Pinpoint the cell where the given text exists, returning its [X, Y] midpoint coordinate. 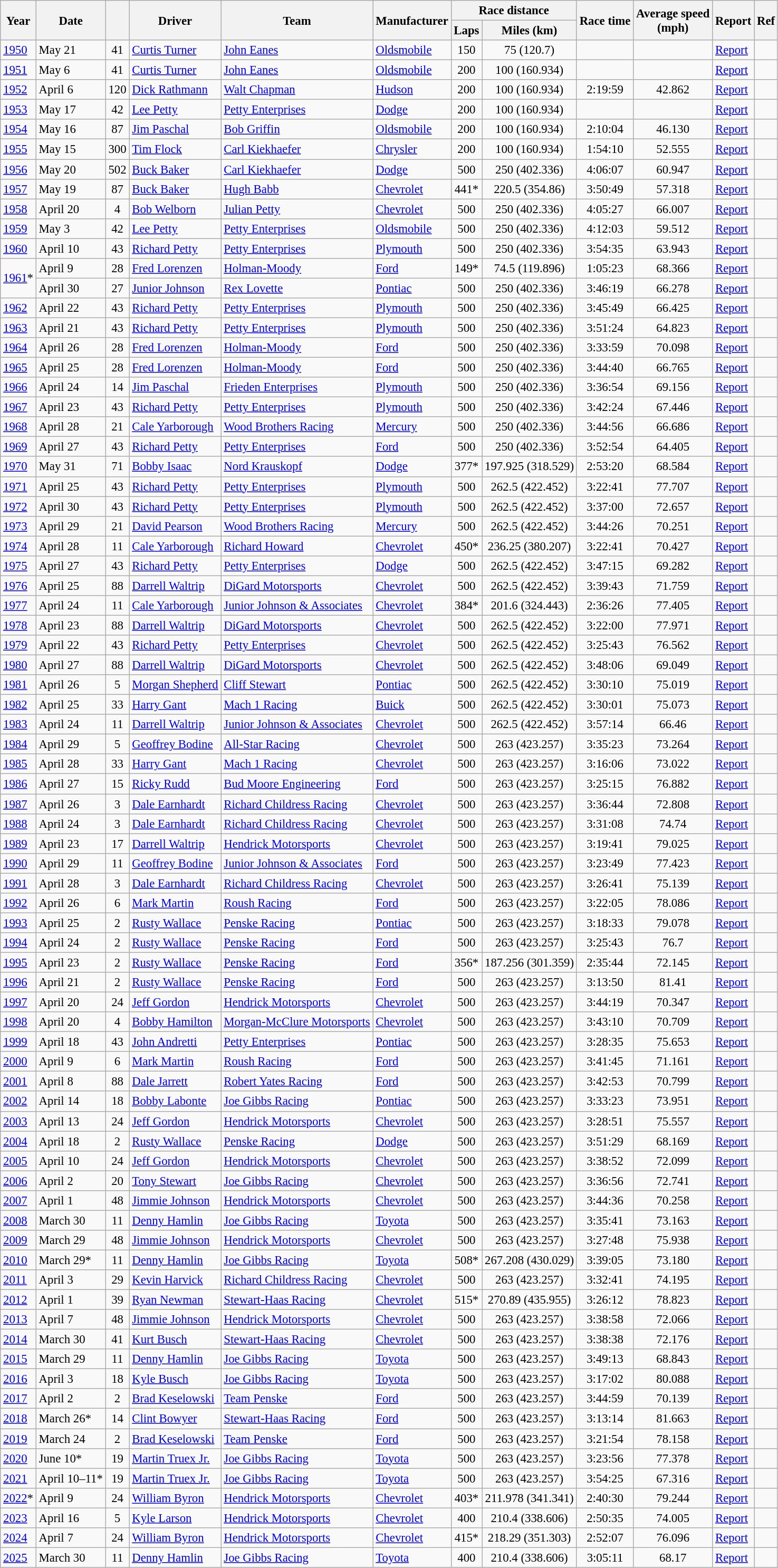
2012 [18, 1300]
3:37:00 [604, 506]
Race time [604, 20]
April 6 [71, 90]
1951 [18, 70]
2013 [18, 1320]
3:26:12 [604, 1300]
Rex Lovette [297, 288]
2011 [18, 1280]
3:35:23 [604, 744]
502 [117, 169]
May 20 [71, 169]
May 16 [71, 129]
66.686 [673, 427]
May 21 [71, 50]
3:27:48 [604, 1240]
66.425 [673, 308]
John Andretti [175, 1042]
20 [117, 1181]
2002 [18, 1102]
75.139 [673, 883]
3:31:08 [604, 824]
78.086 [673, 903]
70.709 [673, 1022]
Cliff Stewart [297, 685]
3:23:56 [604, 1458]
2:50:35 [604, 1518]
3:36:44 [604, 804]
1990 [18, 863]
3:44:59 [604, 1399]
Chrysler [412, 149]
1989 [18, 844]
Hugh Babb [297, 189]
Morgan Shepherd [175, 685]
3:26:41 [604, 883]
270.89 (435.955) [530, 1300]
March 29* [71, 1260]
73.022 [673, 764]
3:39:43 [604, 586]
1994 [18, 943]
1999 [18, 1042]
3:30:01 [604, 705]
David Pearson [175, 526]
May 19 [71, 189]
Laps [466, 31]
267.208 (430.029) [530, 1260]
1971 [18, 486]
67.316 [673, 1478]
2016 [18, 1379]
April 14 [71, 1102]
2005 [18, 1161]
66.278 [673, 288]
1982 [18, 705]
79.078 [673, 923]
March 24 [71, 1439]
3:41:45 [604, 1062]
2020 [18, 1458]
3:16:06 [604, 764]
3:42:24 [604, 407]
April 10–11* [71, 1478]
All-Star Racing [297, 744]
73.951 [673, 1102]
Richard Howard [297, 546]
29 [117, 1280]
73.180 [673, 1260]
3:38:58 [604, 1320]
515* [466, 1300]
3:25:15 [604, 784]
27 [117, 288]
218.29 (351.303) [530, 1538]
75.653 [673, 1042]
81.663 [673, 1419]
300 [117, 149]
69.049 [673, 665]
75.073 [673, 705]
Ryan Newman [175, 1300]
3:51:29 [604, 1141]
3:54:25 [604, 1478]
May 17 [71, 110]
2010 [18, 1260]
72.808 [673, 804]
74.5 (119.896) [530, 269]
377* [466, 467]
149* [466, 269]
3:33:59 [604, 348]
Tim Flock [175, 149]
3:22:05 [604, 903]
39 [117, 1300]
72.657 [673, 506]
70.347 [673, 1002]
70.139 [673, 1399]
3:17:02 [604, 1379]
72.066 [673, 1320]
1961* [18, 279]
Frieden Enterprises [297, 387]
Bob Welborn [175, 209]
April 8 [71, 1082]
April 16 [71, 1518]
Walt Chapman [297, 90]
77.378 [673, 1458]
384* [466, 606]
2:40:30 [604, 1498]
78.823 [673, 1300]
1981 [18, 685]
2:10:04 [604, 129]
75 (120.7) [530, 50]
1954 [18, 129]
4:06:07 [604, 169]
1962 [18, 308]
415* [466, 1538]
52.555 [673, 149]
3:13:50 [604, 982]
Miles (km) [530, 31]
3:23:49 [604, 863]
1953 [18, 110]
57.318 [673, 189]
77.707 [673, 486]
2018 [18, 1419]
2003 [18, 1121]
3:44:36 [604, 1201]
59.512 [673, 228]
3:33:23 [604, 1102]
3:50:49 [604, 189]
201.6 (324.443) [530, 606]
May 15 [71, 149]
68.169 [673, 1141]
1979 [18, 645]
75.557 [673, 1121]
3:45:49 [604, 308]
3:35:41 [604, 1220]
78.158 [673, 1439]
Kyle Busch [175, 1379]
1955 [18, 149]
May 31 [71, 467]
80.088 [673, 1379]
3:39:05 [604, 1260]
Average speed(mph) [673, 20]
1969 [18, 447]
120 [117, 90]
3:13:14 [604, 1419]
187.256 (301.359) [530, 962]
April 13 [71, 1121]
2025 [18, 1557]
236.25 (380.207) [530, 546]
1978 [18, 625]
1980 [18, 665]
1983 [18, 724]
508* [466, 1260]
Ricky Rudd [175, 784]
1997 [18, 1002]
72.176 [673, 1340]
Kurt Busch [175, 1340]
76.7 [673, 943]
17 [117, 844]
Kevin Harvick [175, 1280]
60.947 [673, 169]
1950 [18, 50]
72.741 [673, 1181]
Race distance [514, 11]
403* [466, 1498]
71 [117, 467]
1966 [18, 387]
1958 [18, 209]
71.161 [673, 1062]
1963 [18, 328]
2023 [18, 1518]
3:44:19 [604, 1002]
3:21:54 [604, 1439]
356* [466, 962]
2001 [18, 1082]
1968 [18, 427]
Junior Johnson [175, 288]
1992 [18, 903]
3:48:06 [604, 665]
1977 [18, 606]
Bob Griffin [297, 129]
71.759 [673, 586]
3:51:24 [604, 328]
Driver [175, 20]
3:28:51 [604, 1121]
Dick Rathmann [175, 90]
3:22:00 [604, 625]
Nord Krauskopf [297, 467]
74.195 [673, 1280]
3:28:35 [604, 1042]
3:49:13 [604, 1359]
1991 [18, 883]
46.130 [673, 129]
69.156 [673, 387]
2019 [18, 1439]
2007 [18, 1201]
3:38:52 [604, 1161]
1976 [18, 586]
March 26* [71, 1419]
74.005 [673, 1518]
75.938 [673, 1240]
1959 [18, 228]
79.244 [673, 1498]
3:52:54 [604, 447]
3:57:14 [604, 724]
76.882 [673, 784]
1996 [18, 982]
3:32:41 [604, 1280]
Kyle Larson [175, 1518]
1:05:23 [604, 269]
2024 [18, 1538]
4:12:03 [604, 228]
220.5 (354.86) [530, 189]
May 3 [71, 228]
Buick [412, 705]
2022* [18, 1498]
69.282 [673, 566]
1974 [18, 546]
3:44:56 [604, 427]
70.258 [673, 1201]
70.427 [673, 546]
3:36:56 [604, 1181]
68.584 [673, 467]
Year [18, 20]
Tony Stewart [175, 1181]
1957 [18, 189]
70.251 [673, 526]
76.562 [673, 645]
3:47:15 [604, 566]
2009 [18, 1240]
Ref [766, 20]
2:53:20 [604, 467]
441* [466, 189]
1993 [18, 923]
3:36:54 [604, 387]
2008 [18, 1220]
Julian Petty [297, 209]
42.862 [673, 90]
68.366 [673, 269]
2:35:44 [604, 962]
2:52:07 [604, 1538]
Bobby Hamilton [175, 1022]
77.405 [673, 606]
66.765 [673, 368]
1985 [18, 764]
3:05:11 [604, 1557]
73.163 [673, 1220]
Dale Jarrett [175, 1082]
1967 [18, 407]
1952 [18, 90]
63.943 [673, 248]
66.46 [673, 724]
73.264 [673, 744]
79.025 [673, 844]
May 6 [71, 70]
76.096 [673, 1538]
3:43:10 [604, 1022]
81.41 [673, 982]
Clint Bowyer [175, 1419]
1964 [18, 348]
70.799 [673, 1082]
72.099 [673, 1161]
3:44:26 [604, 526]
June 10* [71, 1458]
1988 [18, 824]
Hudson [412, 90]
Team [297, 20]
Date [71, 20]
64.823 [673, 328]
2000 [18, 1062]
3:19:41 [604, 844]
2:36:26 [604, 606]
1995 [18, 962]
1970 [18, 467]
Robert Yates Racing [297, 1082]
2014 [18, 1340]
77.423 [673, 863]
66.007 [673, 209]
74.74 [673, 824]
1956 [18, 169]
1984 [18, 744]
1965 [18, 368]
2004 [18, 1141]
67.446 [673, 407]
197.925 (318.529) [530, 467]
4:05:27 [604, 209]
1972 [18, 506]
3:46:19 [604, 288]
Manufacturer [412, 20]
1986 [18, 784]
2017 [18, 1399]
Bobby Labonte [175, 1102]
15 [117, 784]
68.17 [673, 1557]
2015 [18, 1359]
1973 [18, 526]
3:18:33 [604, 923]
2006 [18, 1181]
75.019 [673, 685]
150 [466, 50]
1960 [18, 248]
211.978 (341.341) [530, 1498]
3:44:40 [604, 368]
64.405 [673, 447]
1987 [18, 804]
3:38:38 [604, 1340]
2:19:59 [604, 90]
3:30:10 [604, 685]
Morgan-McClure Motorsports [297, 1022]
72.145 [673, 962]
450* [466, 546]
Bobby Isaac [175, 467]
68.843 [673, 1359]
Bud Moore Engineering [297, 784]
77.971 [673, 625]
3:42:53 [604, 1082]
2021 [18, 1478]
1998 [18, 1022]
3:54:35 [604, 248]
1975 [18, 566]
1:54:10 [604, 149]
70.098 [673, 348]
